Find where the given text appears and provide that cell's center as [X, Y] coordinate. 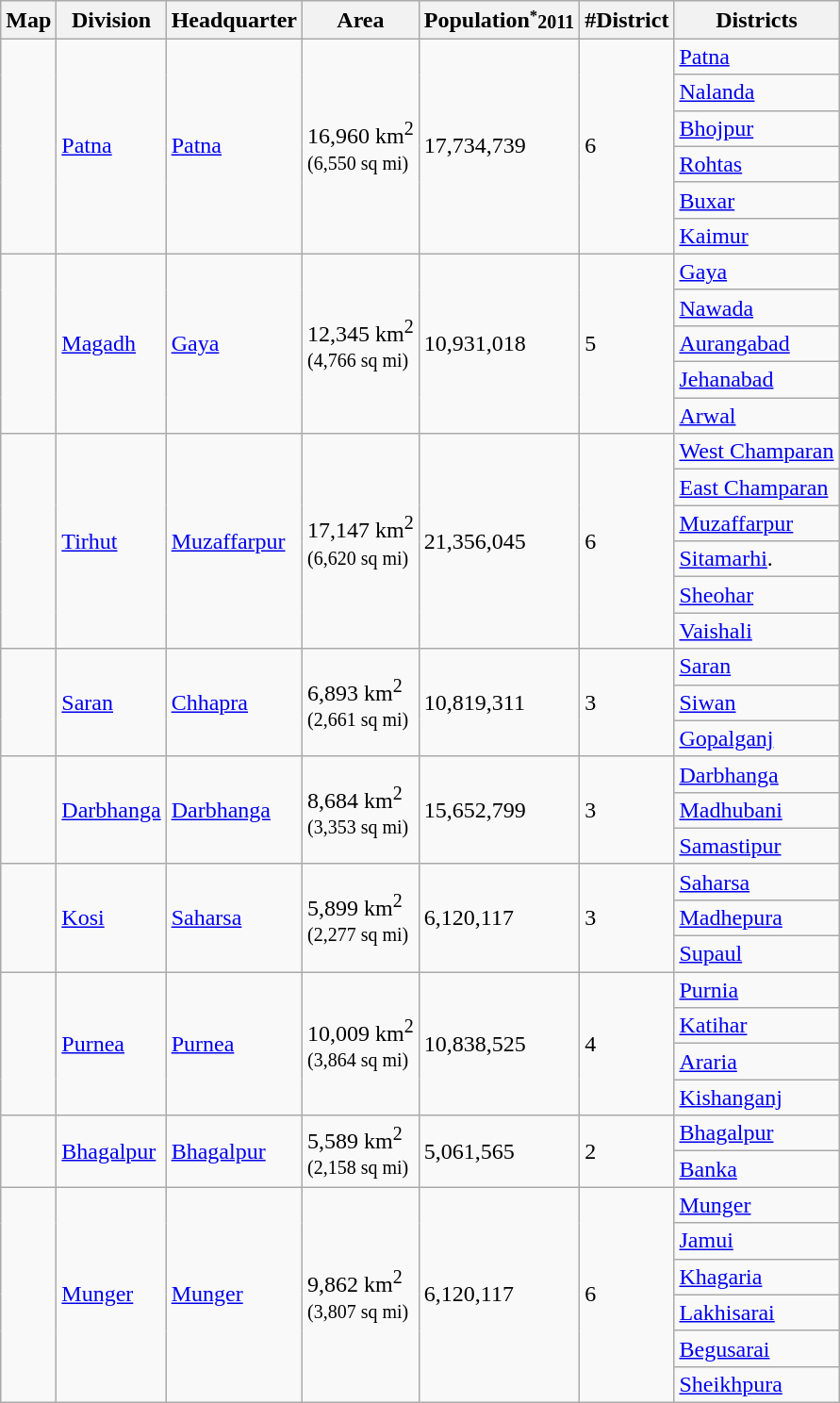
17,734,739 [499, 146]
10,931,018 [499, 343]
Kishanganj [756, 1098]
East Champaran [756, 487]
10,009 km2(3,864 sq mi) [361, 1044]
Sheohar [756, 595]
Siwan [756, 702]
16,960 km2(6,550 sq mi) [361, 146]
Bhojpur [756, 128]
9,862 km2(3,807 sq mi) [361, 1295]
Banka [756, 1169]
Araria [756, 1062]
Samastipur [756, 846]
6,893 km2(2,661 sq mi) [361, 702]
Vaishali [756, 631]
Madhubani [756, 810]
Area [361, 20]
Tirhut [111, 541]
8,684 km2(3,353 sq mi) [361, 810]
Headquarter [234, 20]
Buxar [756, 200]
12,345 km2(4,766 sq mi) [361, 343]
Chhapra [234, 702]
Purnia [756, 990]
Districts [756, 20]
Nawada [756, 307]
Katihar [756, 1026]
21,356,045 [499, 541]
Kaimur [756, 236]
Rohtas [756, 164]
5 [627, 343]
#District [627, 20]
5,589 km2(2,158 sq mi) [361, 1151]
Khagaria [756, 1277]
Jamui [756, 1241]
2 [627, 1151]
5,899 km2(2,277 sq mi) [361, 917]
Population*2011 [499, 20]
Sitamarhi. [756, 559]
17,147 km2(6,620 sq mi) [361, 541]
Begusarai [756, 1348]
Jehanabad [756, 380]
Magadh [111, 343]
Division [111, 20]
Gopalganj [756, 738]
15,652,799 [499, 810]
Aurangabad [756, 343]
Sheikhpura [756, 1384]
Supaul [756, 954]
Madhepura [756, 917]
Nalanda [756, 92]
Map [28, 20]
Kosi [111, 917]
10,838,525 [499, 1044]
5,061,565 [499, 1151]
West Champaran [756, 452]
Arwal [756, 416]
4 [627, 1044]
10,819,311 [499, 702]
Lakhisarai [756, 1312]
